Capture the cell that displays the provided text and extract its (X, Y) central coordinate. 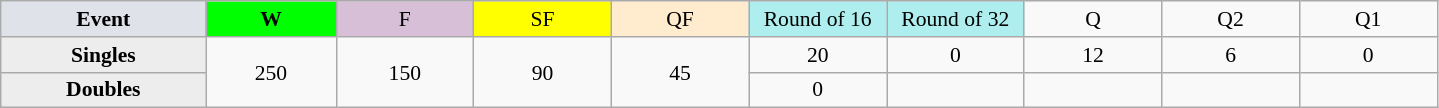
Round of 32 (955, 19)
Q1 (1368, 19)
Q2 (1231, 19)
QF (680, 19)
SF (543, 19)
250 (271, 72)
Round of 16 (818, 19)
12 (1093, 55)
45 (680, 72)
20 (818, 55)
Doubles (104, 90)
150 (405, 72)
Singles (104, 55)
W (271, 19)
Event (104, 19)
F (405, 19)
Q (1093, 19)
90 (543, 72)
6 (1231, 55)
